Scan for the cell matching the given text and deliver its (x, y) coordinate at center. 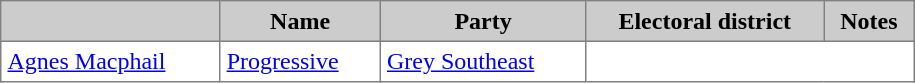
Notes (870, 21)
Grey Southeast (483, 61)
Agnes Macphail (110, 61)
Name (300, 21)
Party (483, 21)
Electoral district (705, 21)
Progressive (300, 61)
